From the cell containing the given text, extract its center point as (x, y) coordinate. 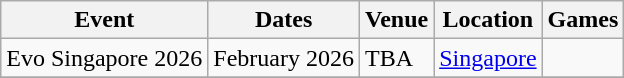
Location (488, 20)
Venue (397, 20)
Event (104, 20)
Games (583, 20)
February 2026 (284, 58)
Singapore (488, 58)
Evo Singapore 2026 (104, 58)
Dates (284, 20)
TBA (397, 58)
